Extract the (x, y) coordinate from the center of the cell holding the provided text.  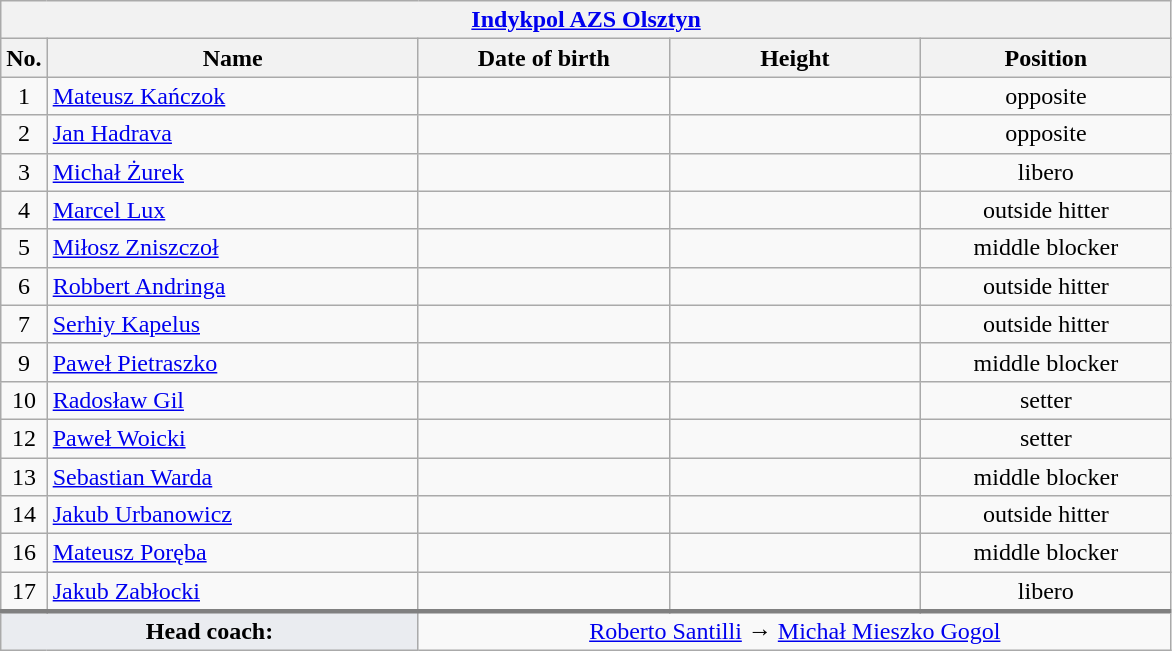
12 (24, 438)
Date of birth (544, 58)
1 (24, 96)
6 (24, 286)
Miłosz Zniszczoł (232, 248)
Jakub Urbanowicz (232, 515)
Paweł Woicki (232, 438)
Sebastian Warda (232, 477)
Indykpol AZS Olsztyn (586, 20)
Paweł Pietraszko (232, 362)
No. (24, 58)
Height (794, 58)
Jakub Zabłocki (232, 592)
14 (24, 515)
Serhiy Kapelus (232, 324)
3 (24, 172)
17 (24, 592)
9 (24, 362)
4 (24, 210)
Marcel Lux (232, 210)
7 (24, 324)
Head coach: (210, 631)
Radosław Gil (232, 400)
10 (24, 400)
Mateusz Kańczok (232, 96)
Jan Hadrava (232, 134)
Robbert Andringa (232, 286)
13 (24, 477)
2 (24, 134)
Name (232, 58)
Position (1046, 58)
Roberto Santilli → Michał Mieszko Gogol (794, 631)
5 (24, 248)
16 (24, 553)
Michał Żurek (232, 172)
Mateusz Poręba (232, 553)
